Extract the [x, y] coordinate from the center of the cell holding the provided text.  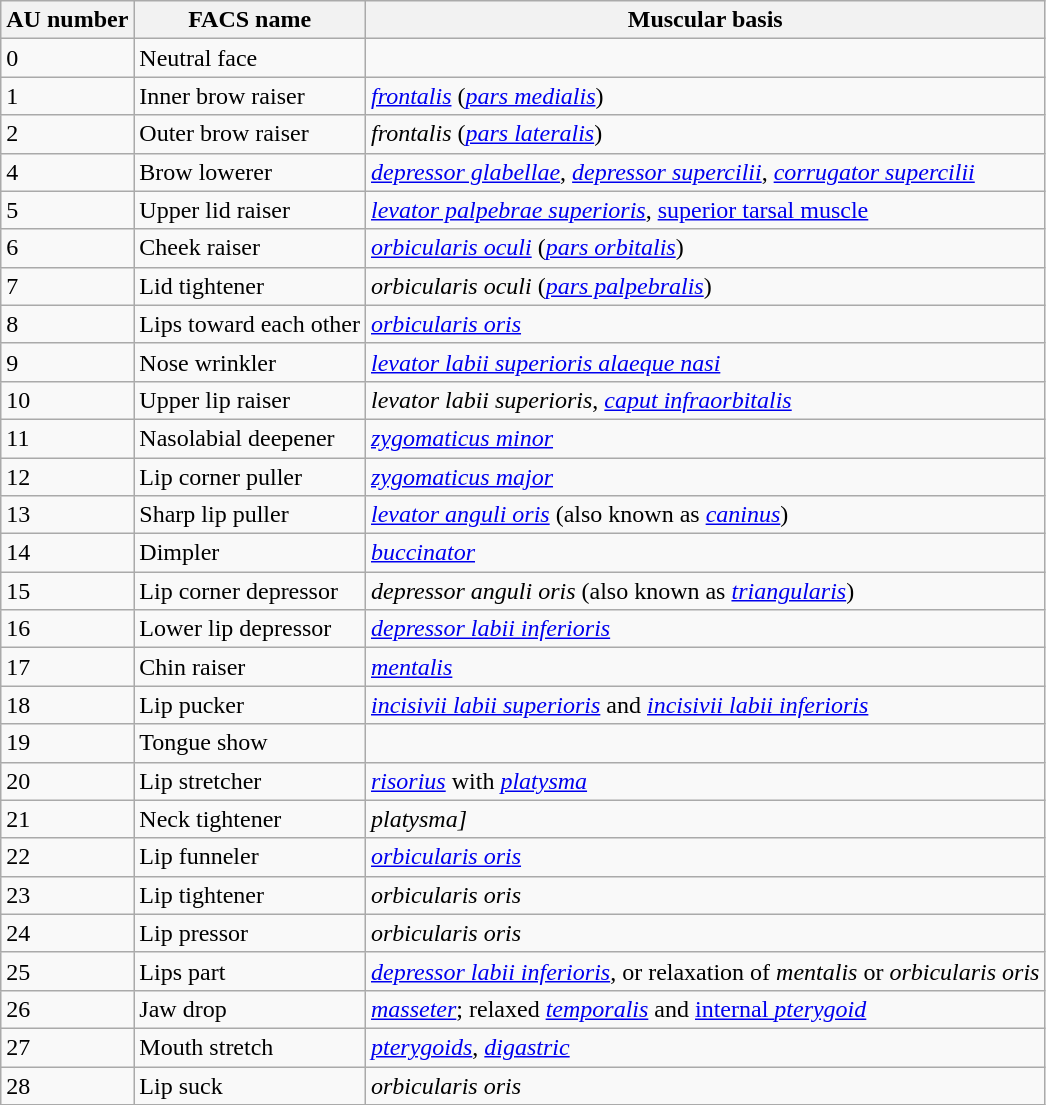
Tongue show [250, 743]
Lip corner puller [250, 477]
Lip pressor [250, 933]
18 [68, 705]
Chin raiser [250, 667]
depressor labii inferioris [704, 629]
AU number [68, 20]
21 [68, 819]
levator labii superioris alaeque nasi [704, 362]
Lip suck [250, 1085]
Lid tightener [250, 286]
23 [68, 895]
Lower lip depressor [250, 629]
Upper lid raiser [250, 210]
Cheek raiser [250, 248]
mentalis [704, 667]
Lip pucker [250, 705]
zygomaticus major [704, 477]
13 [68, 515]
4 [68, 172]
buccinator [704, 553]
26 [68, 1009]
depressor anguli oris (also known as triangularis) [704, 591]
19 [68, 743]
Neutral face [250, 58]
levator palpebrae superioris, superior tarsal muscle [704, 210]
risorius with platysma [704, 781]
12 [68, 477]
Neck tightener [250, 819]
Nasolabial deepener [250, 438]
22 [68, 857]
10 [68, 400]
11 [68, 438]
28 [68, 1085]
Lip stretcher [250, 781]
Lip tightener [250, 895]
Lip corner depressor [250, 591]
25 [68, 971]
6 [68, 248]
16 [68, 629]
pterygoids, digastric [704, 1047]
depressor labii inferioris, or relaxation of mentalis or orbicularis oris [704, 971]
incisivii labii superioris and incisivii labii inferioris [704, 705]
levator anguli oris (also known as caninus) [704, 515]
8 [68, 324]
27 [68, 1047]
Nose wrinkler [250, 362]
Dimpler [250, 553]
Lip funneler [250, 857]
Lips part [250, 971]
levator labii superioris, caput infraorbitalis [704, 400]
orbicularis oculi (pars orbitalis) [704, 248]
5 [68, 210]
9 [68, 362]
7 [68, 286]
Outer brow raiser [250, 134]
frontalis (pars lateralis) [704, 134]
2 [68, 134]
Lips toward each other [250, 324]
15 [68, 591]
Muscular basis [704, 20]
orbicularis oculi (pars palpebralis) [704, 286]
frontalis (pars medialis) [704, 96]
Mouth stretch [250, 1047]
Sharp lip puller [250, 515]
masseter; relaxed temporalis and internal pterygoid [704, 1009]
depressor glabellae, depressor supercilii, corrugator supercilii [704, 172]
14 [68, 553]
1 [68, 96]
20 [68, 781]
FACS name [250, 20]
17 [68, 667]
0 [68, 58]
zygomaticus minor [704, 438]
Brow lowerer [250, 172]
Upper lip raiser [250, 400]
Jaw drop [250, 1009]
platysma] [704, 819]
Inner brow raiser [250, 96]
24 [68, 933]
